Identify which cell holds the provided text, then report its (X, Y) central coordinate. 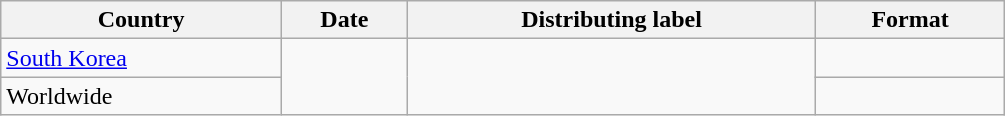
Worldwide (142, 96)
Date (344, 20)
South Korea (142, 58)
Country (142, 20)
Distributing label (612, 20)
Format (910, 20)
